Extract the (X, Y) coordinate from the center of the cell holding the provided text.  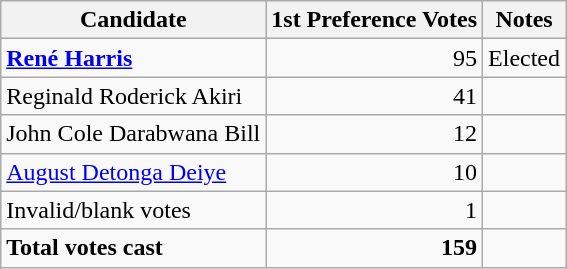
12 (374, 134)
Total votes cast (134, 248)
Reginald Roderick Akiri (134, 96)
1st Preference Votes (374, 20)
10 (374, 172)
Candidate (134, 20)
August Detonga Deiye (134, 172)
41 (374, 96)
John Cole Darabwana Bill (134, 134)
René Harris (134, 58)
95 (374, 58)
159 (374, 248)
Notes (524, 20)
Elected (524, 58)
Invalid/blank votes (134, 210)
1 (374, 210)
